Find where the given text appears and provide that cell's center as [x, y] coordinate. 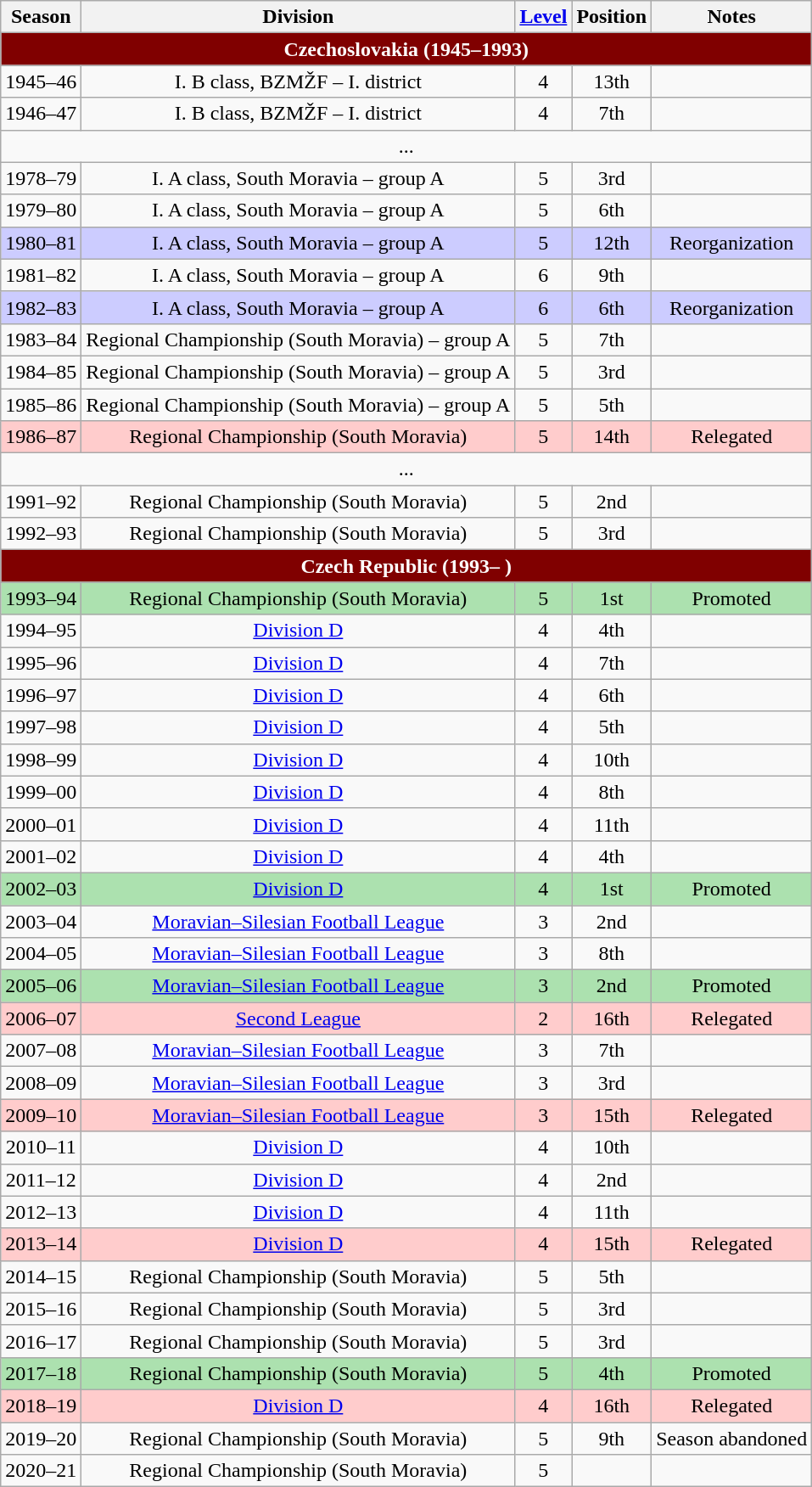
1995–96 [41, 663]
2003–04 [41, 921]
1979–80 [41, 210]
1992–93 [41, 534]
1996–97 [41, 695]
2008–09 [41, 1083]
2009–10 [41, 1115]
Position [612, 17]
1946–47 [41, 114]
13th [612, 81]
Level [543, 17]
2001–02 [41, 856]
2015–16 [41, 1309]
2017–18 [41, 1373]
1993–94 [41, 598]
1997–98 [41, 727]
2018–19 [41, 1406]
2007–08 [41, 1051]
14th [612, 437]
2016–17 [41, 1341]
2011–12 [41, 1180]
2019–20 [41, 1439]
2004–05 [41, 954]
1985–86 [41, 405]
Season abandoned [731, 1439]
2010–11 [41, 1148]
1983–84 [41, 339]
1991–92 [41, 502]
Division [299, 17]
Notes [731, 17]
1981–82 [41, 275]
1982–83 [41, 307]
1998–99 [41, 760]
1999–00 [41, 792]
Czech Republic (1993– ) [406, 566]
2002–03 [41, 889]
2000–01 [41, 824]
1945–46 [41, 81]
2014–15 [41, 1277]
1978–79 [41, 178]
2006–07 [41, 1018]
1984–85 [41, 372]
1980–81 [41, 243]
2013–14 [41, 1244]
2005–06 [41, 986]
Second League [299, 1018]
1994–95 [41, 631]
2012–13 [41, 1212]
1986–87 [41, 437]
2020–21 [41, 1471]
Czechoslovakia (1945–1993) [406, 49]
12th [612, 243]
Season [41, 17]
2 [543, 1018]
